Scan for the cell matching the given text and deliver its [x, y] coordinate at center. 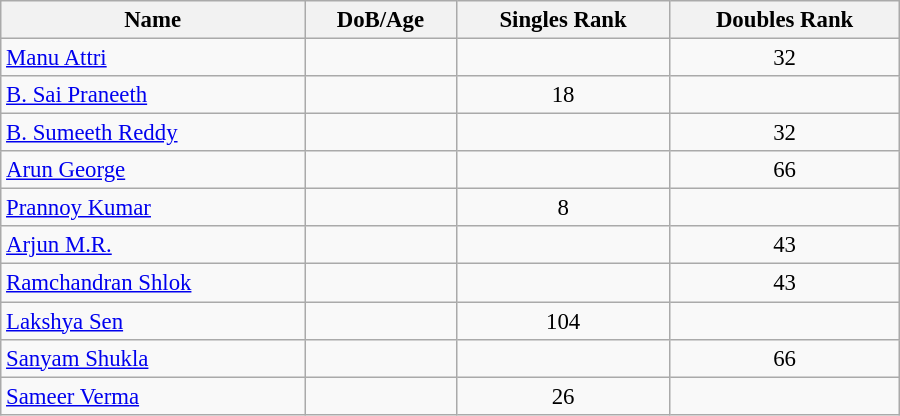
18 [563, 95]
26 [563, 396]
B. Sai Praneeth [153, 95]
Arjun M.R. [153, 245]
Sameer Verma [153, 396]
DoB/Age [380, 20]
Manu Attri [153, 58]
8 [563, 208]
Sanyam Shukla [153, 358]
104 [563, 321]
Arun George [153, 170]
Doubles Rank [784, 20]
Ramchandran Shlok [153, 283]
Lakshya Sen [153, 321]
B. Sumeeth Reddy [153, 133]
Name [153, 20]
Prannoy Kumar [153, 208]
Singles Rank [563, 20]
